Locate the cell with the specified text and output its (X, Y) center coordinate. 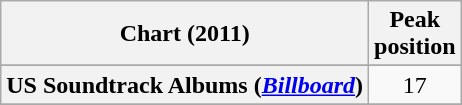
Chart (2011) (185, 34)
Peak position (415, 34)
17 (415, 85)
US Soundtrack Albums (Billboard) (185, 85)
